Locate the cell with the specified text and output its (X, Y) center coordinate. 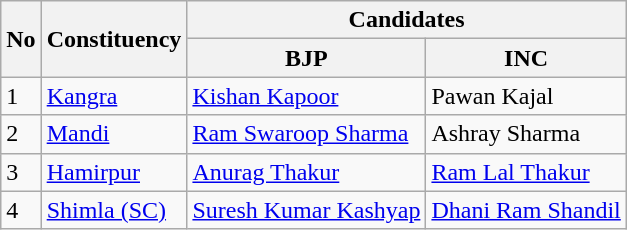
Ashray Sharma (526, 134)
3 (21, 172)
Pawan Kajal (526, 96)
2 (21, 134)
1 (21, 96)
Anurag Thakur (306, 172)
Shimla (SC) (114, 210)
Ram Swaroop Sharma (306, 134)
BJP (306, 58)
INC (526, 58)
Ram Lal Thakur (526, 172)
Hamirpur (114, 172)
Candidates (406, 20)
Constituency (114, 39)
Suresh Kumar Kashyap (306, 210)
4 (21, 210)
Mandi (114, 134)
Kishan Kapoor (306, 96)
No (21, 39)
Dhani Ram Shandil (526, 210)
Kangra (114, 96)
